Find where the given text appears and provide that cell's center as [X, Y] coordinate. 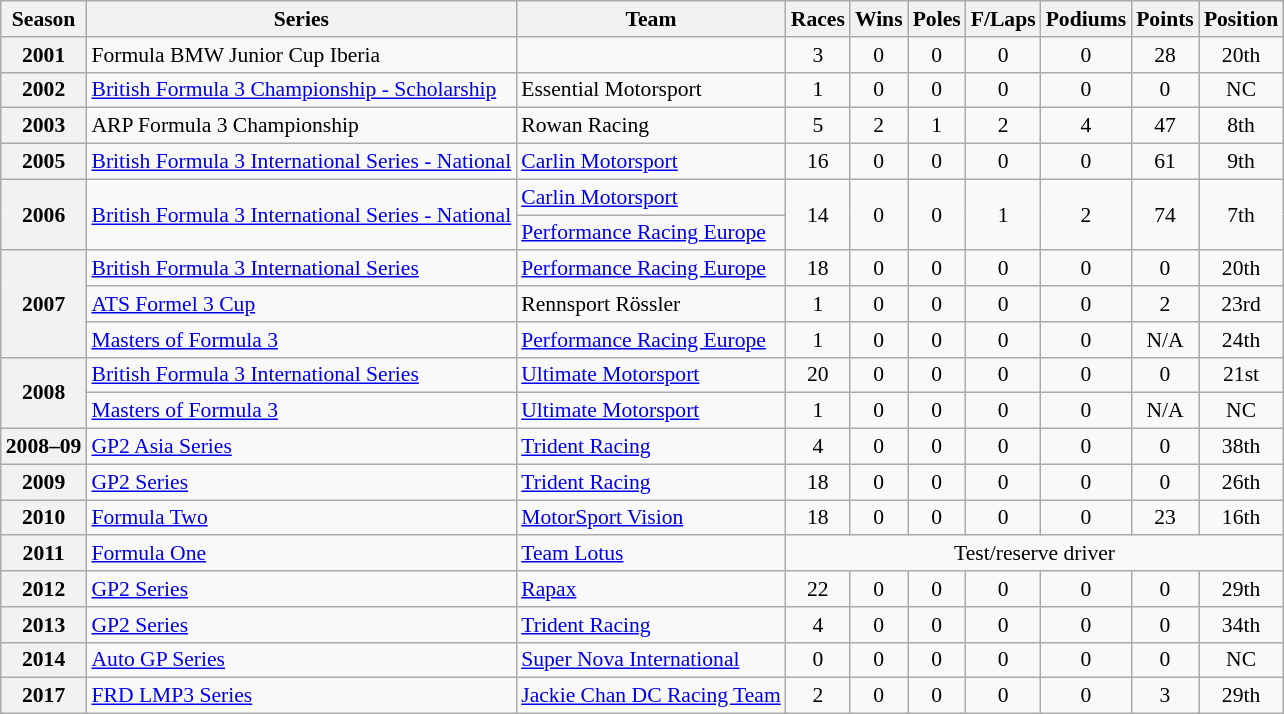
24th [1241, 340]
Super Nova International [651, 660]
74 [1165, 214]
2006 [44, 214]
34th [1241, 625]
Jackie Chan DC Racing Team [651, 696]
FRD LMP3 Series [301, 696]
Points [1165, 19]
Series [301, 19]
16 [818, 162]
5 [818, 126]
22 [818, 589]
38th [1241, 447]
2013 [44, 625]
Podiums [1086, 19]
Formula Two [301, 518]
8th [1241, 126]
Rennsport Rössler [651, 304]
Essential Motorsport [651, 90]
23 [1165, 518]
28 [1165, 55]
Wins [879, 19]
16th [1241, 518]
2010 [44, 518]
2003 [44, 126]
Poles [937, 19]
26th [1241, 482]
2014 [44, 660]
21st [1241, 375]
Formula BMW Junior Cup Iberia [301, 55]
2017 [44, 696]
23rd [1241, 304]
British Formula 3 Championship - Scholarship [301, 90]
Formula One [301, 554]
2011 [44, 554]
MotorSport Vision [651, 518]
2012 [44, 589]
2009 [44, 482]
Auto GP Series [301, 660]
9th [1241, 162]
2005 [44, 162]
61 [1165, 162]
GP2 Asia Series [301, 447]
Test/reserve driver [1035, 554]
14 [818, 214]
2008 [44, 392]
Team Lotus [651, 554]
20 [818, 375]
Races [818, 19]
47 [1165, 126]
Rapax [651, 589]
2008–09 [44, 447]
Rowan Racing [651, 126]
2001 [44, 55]
2002 [44, 90]
ARP Formula 3 Championship [301, 126]
Position [1241, 19]
F/Laps [1004, 19]
2007 [44, 304]
Season [44, 19]
Team [651, 19]
ATS Formel 3 Cup [301, 304]
7th [1241, 214]
